Return the (X, Y) coordinate for the center point of the cell that contains the specified text.  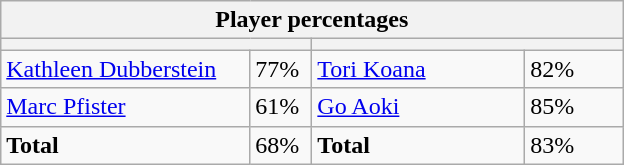
Tori Koana (418, 69)
Player percentages (312, 20)
61% (281, 107)
82% (574, 69)
Kathleen Dubberstein (126, 69)
68% (281, 145)
85% (574, 107)
77% (281, 69)
83% (574, 145)
Go Aoki (418, 107)
Marc Pfister (126, 107)
